Pinpoint the cell where the given text exists, returning its [x, y] midpoint coordinate. 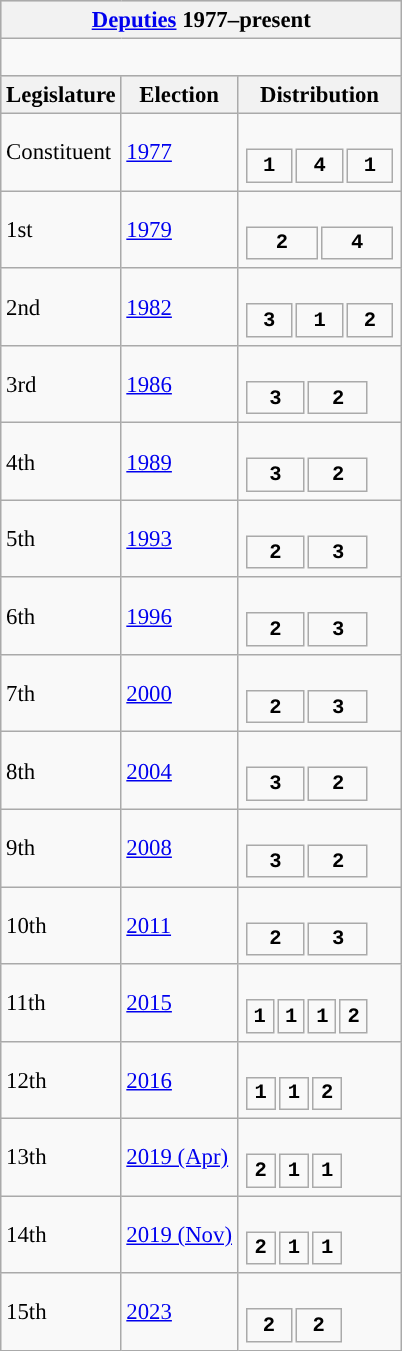
2004 [179, 770]
11th [61, 1002]
12th [61, 1080]
Deputies 1977–present [202, 20]
1982 [179, 306]
2000 [179, 694]
1989 [179, 462]
2016 [179, 1080]
15th [61, 1312]
9th [61, 848]
2015 [179, 1002]
2 4 [319, 230]
2019 (Nov) [179, 1234]
10th [61, 926]
Election [179, 95]
1 1 2 [319, 1080]
1996 [179, 616]
2023 [179, 1312]
6th [61, 616]
5th [61, 538]
1st [61, 230]
Distribution [319, 95]
Constituent [61, 152]
2 2 [319, 1312]
1 4 1 [319, 152]
3rd [61, 384]
2nd [61, 306]
1977 [179, 152]
3 1 2 [319, 306]
Legislature [61, 95]
13th [61, 1158]
7th [61, 694]
1986 [179, 384]
1 1 1 2 [319, 1002]
2008 [179, 848]
4th [61, 462]
2019 (Apr) [179, 1158]
2011 [179, 926]
1979 [179, 230]
14th [61, 1234]
1993 [179, 538]
8th [61, 770]
